Extract the [x, y] coordinate from the center of the cell holding the provided text.  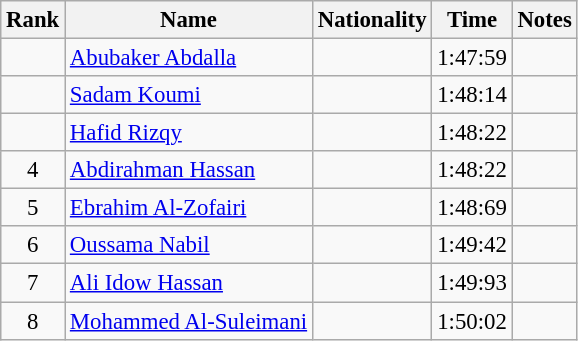
1:48:14 [472, 95]
Abdirahman Hassan [189, 170]
Mohammed Al-Suleimani [189, 321]
6 [33, 245]
4 [33, 170]
1:49:42 [472, 245]
Name [189, 20]
1:49:93 [472, 283]
Oussama Nabil [189, 245]
1:48:69 [472, 208]
Rank [33, 20]
Ebrahim Al-Zofairi [189, 208]
Ali Idow Hassan [189, 283]
1:47:59 [472, 58]
Nationality [372, 20]
Notes [544, 20]
7 [33, 283]
Hafid Rizqy [189, 133]
Time [472, 20]
Abubaker Abdalla [189, 58]
5 [33, 208]
1:50:02 [472, 321]
Sadam Koumi [189, 95]
8 [33, 321]
